Determine the (X, Y) coordinate at the center of the cell enclosing the given text.  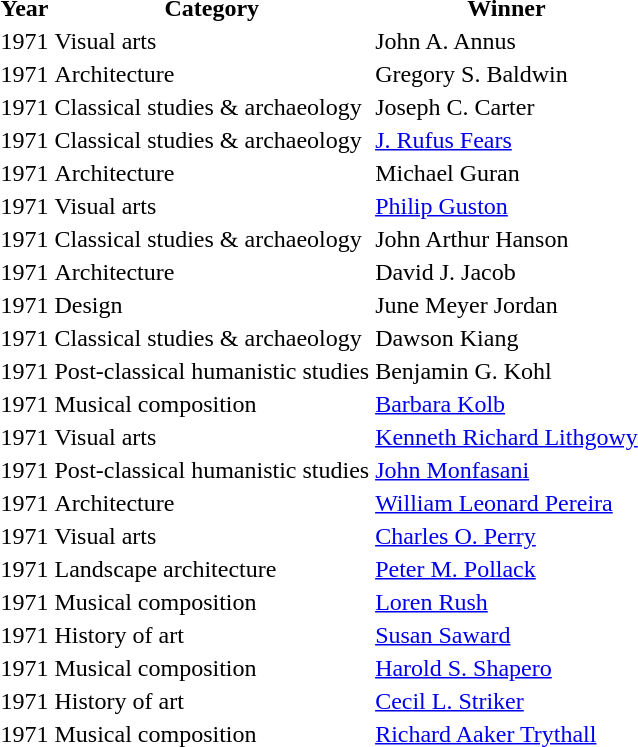
Design (212, 305)
Landscape architecture (212, 569)
